Identify which cell holds the provided text, then report its (x, y) central coordinate. 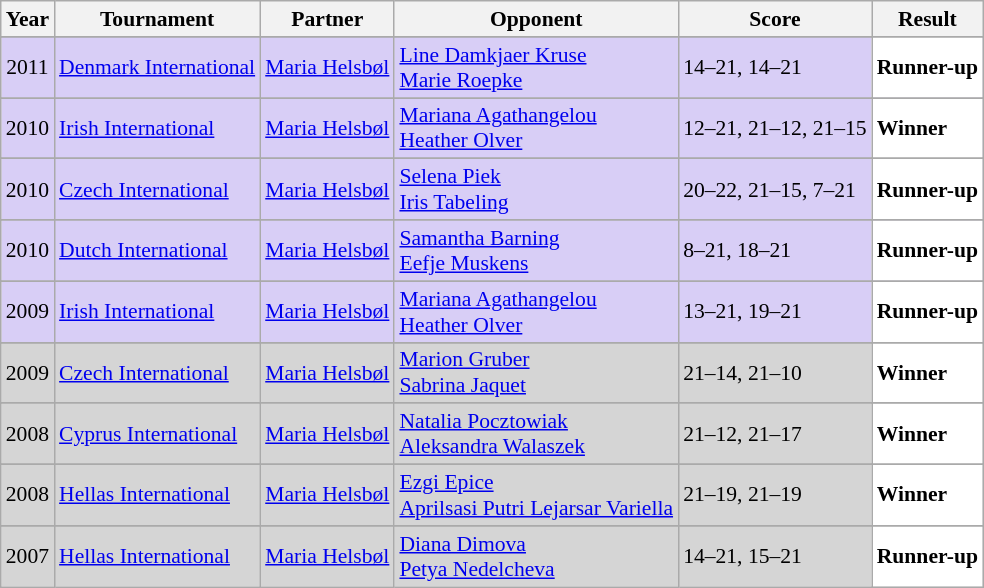
Dutch International (157, 250)
12–21, 21–12, 21–15 (775, 128)
Samantha Barning Eefje Muskens (536, 250)
Denmark International (157, 68)
Cyprus International (157, 434)
Ezgi Epice Aprilsasi Putri Lejarsar Variella (536, 496)
Selena Piek Iris Tabeling (536, 190)
21–19, 21–19 (775, 496)
13–21, 19–21 (775, 312)
2007 (28, 556)
8–21, 18–21 (775, 250)
Score (775, 19)
Year (28, 19)
21–12, 21–17 (775, 434)
Natalia Pocztowiak Aleksandra Walaszek (536, 434)
14–21, 14–21 (775, 68)
14–21, 15–21 (775, 556)
Result (928, 19)
Tournament (157, 19)
21–14, 21–10 (775, 372)
Line Damkjaer Kruse Marie Roepke (536, 68)
Opponent (536, 19)
2011 (28, 68)
Marion Gruber Sabrina Jaquet (536, 372)
20–22, 21–15, 7–21 (775, 190)
Diana Dimova Petya Nedelcheva (536, 556)
Partner (327, 19)
